Search for the cell housing the specified text and yield its [X, Y] center coordinate. 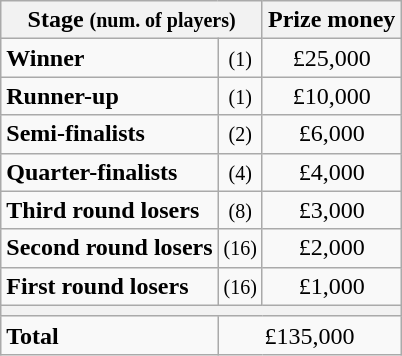
Winner [110, 58]
(4) [240, 172]
Runner-up [110, 96]
Total [110, 335]
£10,000 [331, 96]
£4,000 [331, 172]
£1,000 [331, 286]
Quarter-finalists [110, 172]
(8) [240, 210]
£25,000 [331, 58]
Third round losers [110, 210]
Prize money [331, 20]
£3,000 [331, 210]
Stage (num. of players) [132, 20]
£6,000 [331, 134]
£2,000 [331, 248]
(2) [240, 134]
Second round losers [110, 248]
£135,000 [310, 335]
First round losers [110, 286]
Semi-finalists [110, 134]
